Search for the cell housing the specified text and yield its [X, Y] center coordinate. 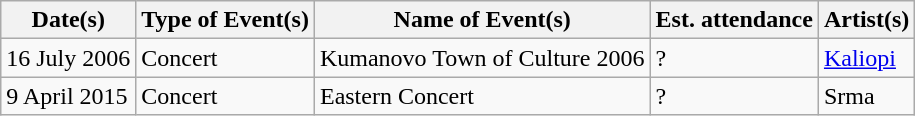
16 July 2006 [68, 58]
Type of Event(s) [226, 20]
Est. attendance [734, 20]
Eastern Concert [482, 96]
Name of Event(s) [482, 20]
Artist(s) [866, 20]
Date(s) [68, 20]
Kumanovo Town of Culture 2006 [482, 58]
Srma [866, 96]
Kaliopi [866, 58]
9 April 2015 [68, 96]
